Extract the (X, Y) coordinate from the center of the cell holding the provided text.  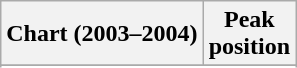
Chart (2003–2004) (102, 34)
Peakposition (249, 34)
